Return the [X, Y] coordinate for the center point of the cell that contains the specified text.  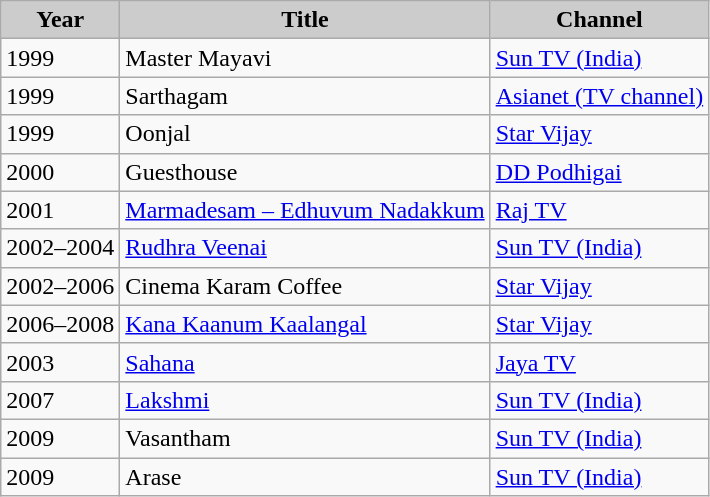
Lakshmi [305, 400]
Rudhra Veenai [305, 248]
Kana Kaanum Kaalangal [305, 324]
2001 [60, 210]
2006–2008 [60, 324]
2003 [60, 362]
Year [60, 20]
Guesthouse [305, 172]
Title [305, 20]
2000 [60, 172]
DD Podhigai [600, 172]
Cinema Karam Coffee [305, 286]
Channel [600, 20]
Sarthagam [305, 96]
Marmadesam – Edhuvum Nadakkum [305, 210]
Vasantham [305, 438]
Oonjal [305, 134]
Master Mayavi [305, 58]
2002–2004 [60, 248]
2007 [60, 400]
Sahana [305, 362]
Jaya TV [600, 362]
2002–2006 [60, 286]
Arase [305, 477]
Asianet (TV channel) [600, 96]
Raj TV [600, 210]
